Output the (x, y) coordinate of the center of the cell containing the given text.  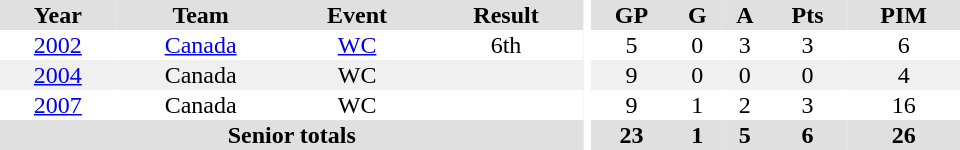
Year (58, 15)
GP (631, 15)
16 (904, 105)
Event (358, 15)
2007 (58, 105)
G (698, 15)
Senior totals (292, 135)
Team (201, 15)
2 (745, 105)
Pts (808, 15)
2002 (58, 45)
23 (631, 135)
2004 (58, 75)
Result (506, 15)
4 (904, 75)
26 (904, 135)
A (745, 15)
6th (506, 45)
PIM (904, 15)
